Extract the [X, Y] coordinate from the center of the cell holding the provided text.  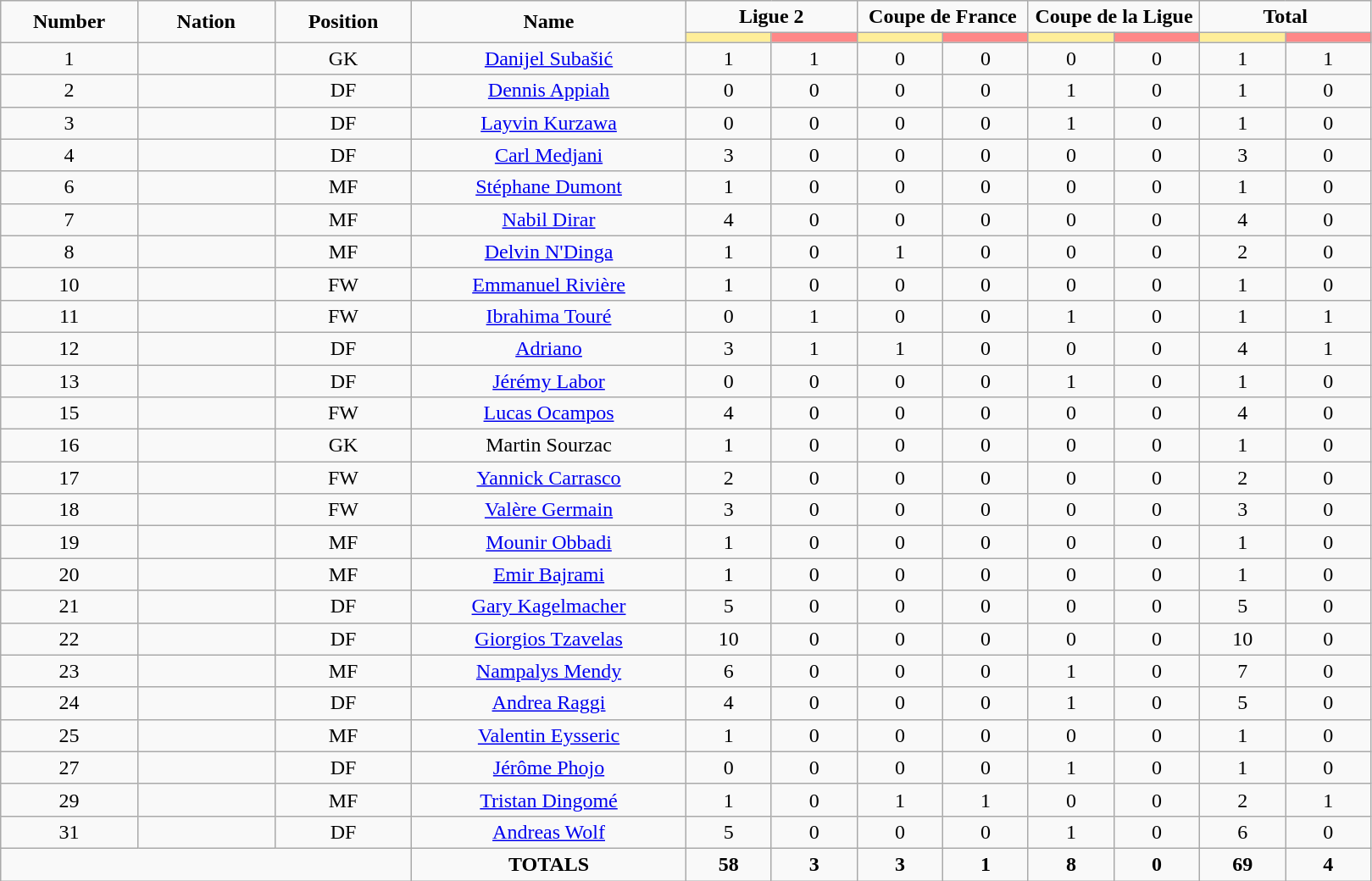
Name [549, 22]
Stéphane Dumont [549, 187]
Emmanuel Rivière [549, 284]
Andreas Wolf [549, 832]
23 [69, 671]
Position [343, 22]
27 [69, 767]
Adriano [549, 348]
Valentin Eysseric [549, 735]
Coupe de la Ligue [1114, 17]
Number [69, 22]
19 [69, 542]
13 [69, 380]
Ibrahima Touré [549, 316]
21 [69, 607]
11 [69, 316]
24 [69, 703]
Dennis Appiah [549, 91]
69 [1242, 864]
20 [69, 574]
29 [69, 800]
Coupe de France [942, 17]
Jérémy Labor [549, 380]
15 [69, 413]
Emir Bajrami [549, 574]
Yannick Carrasco [549, 478]
17 [69, 478]
Lucas Ocampos [549, 413]
31 [69, 832]
Total [1286, 17]
Nampalys Mendy [549, 671]
Layvin Kurzawa [549, 123]
Martin Sourzac [549, 446]
16 [69, 446]
Ligue 2 [771, 17]
Nation [206, 22]
Carl Medjani [549, 155]
Mounir Obbadi [549, 542]
Nabil Dirar [549, 219]
Andrea Raggi [549, 703]
58 [729, 864]
25 [69, 735]
TOTALS [549, 864]
Danijel Subašić [549, 58]
Gary Kagelmacher [549, 607]
18 [69, 510]
Delvin N'Dinga [549, 252]
12 [69, 348]
Tristan Dingomé [549, 800]
Jérôme Phojo [549, 767]
Giorgios Tzavelas [549, 639]
22 [69, 639]
Valère Germain [549, 510]
